For the text-containing cell, return its midpoint in [X, Y] coordinate format. 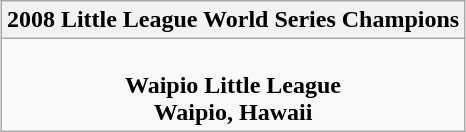
2008 Little League World Series Champions [232, 20]
Waipio Little LeagueWaipio, Hawaii [232, 85]
